Output the (x, y) coordinate of the center of the cell containing the given text.  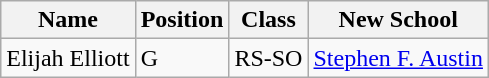
Elijah Elliott (68, 58)
Position (182, 20)
Name (68, 20)
Stephen F. Austin (398, 58)
Class (268, 20)
New School (398, 20)
RS-SO (268, 58)
G (182, 58)
